Capture the cell that displays the provided text and extract its [X, Y] central coordinate. 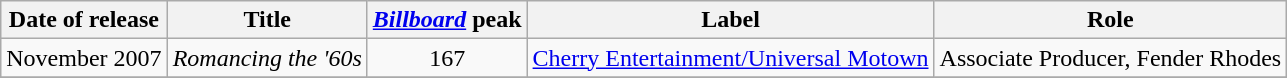
Date of release [84, 20]
November 2007 [84, 58]
167 [447, 58]
Cherry Entertainment/Universal Motown [730, 58]
Label [730, 20]
Title [267, 20]
Billboard peak [447, 20]
Romancing the '60s [267, 58]
Role [1110, 20]
Associate Producer, Fender Rhodes [1110, 58]
